From the cell containing the given text, extract its center point as [X, Y] coordinate. 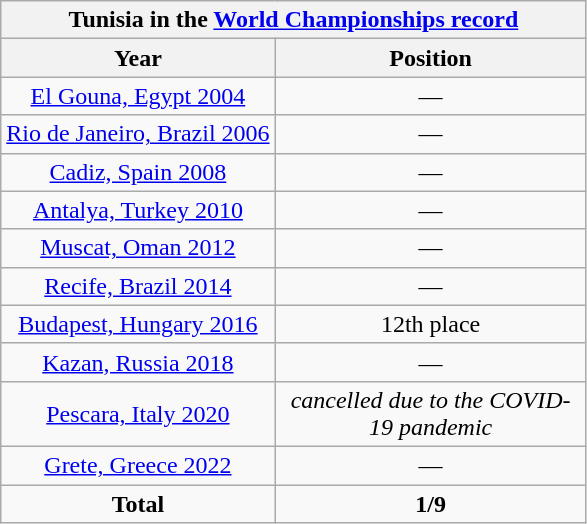
cancelled due to the COVID-19 pandemic [430, 414]
12th place [430, 324]
Muscat, Oman 2012 [138, 248]
Pescara, Italy 2020 [138, 414]
Total [138, 503]
Kazan, Russia 2018 [138, 362]
Position [430, 58]
Cadiz, Spain 2008 [138, 172]
Tunisia in the World Championships record [294, 20]
Recife, Brazil 2014 [138, 286]
Budapest, Hungary 2016 [138, 324]
Grete, Greece 2022 [138, 465]
El Gouna, Egypt 2004 [138, 96]
Antalya, Turkey 2010 [138, 210]
Year [138, 58]
Rio de Janeiro, Brazil 2006 [138, 134]
1/9 [430, 503]
